Extract the (X, Y) coordinate from the center of the cell holding the provided text.  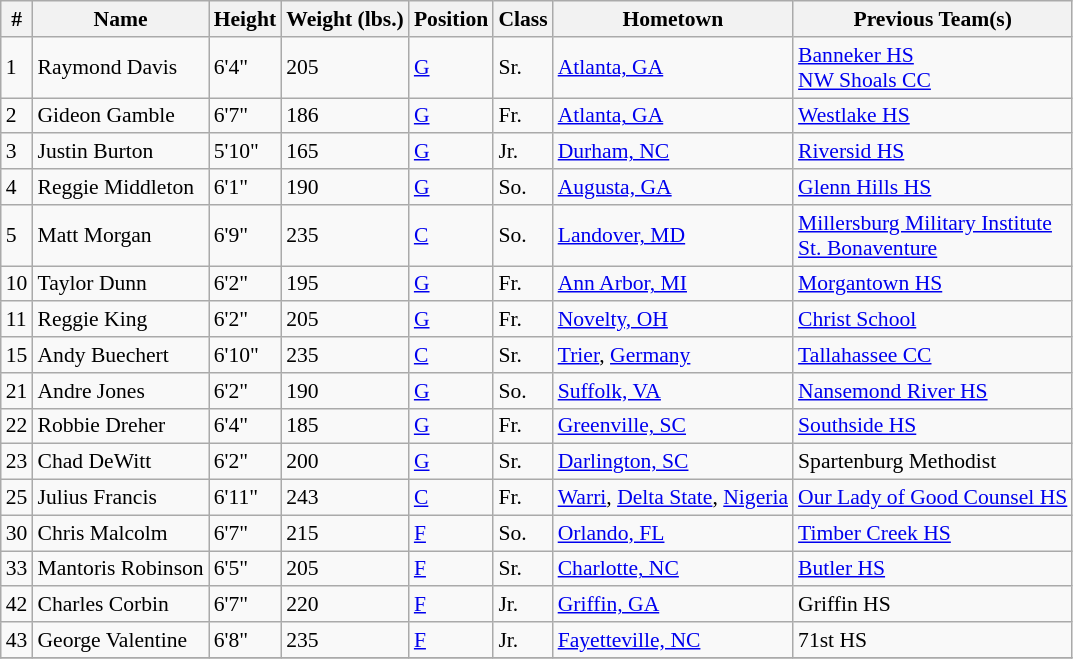
23 (17, 462)
George Valentine (120, 640)
Andre Jones (120, 391)
71st HS (932, 640)
Morgantown HS (932, 284)
6'9" (245, 236)
Hometown (673, 19)
42 (17, 605)
Charlotte, NC (673, 569)
Millersburg Military InstituteSt. Bonaventure (932, 236)
Orlando, FL (673, 533)
15 (17, 355)
Warri, Delta State, Nigeria (673, 498)
Gideon Gamble (120, 116)
Timber Creek HS (932, 533)
Riversid HS (932, 152)
Ann Arbor, MI (673, 284)
Griffin, GA (673, 605)
6'5" (245, 569)
Novelty, OH (673, 320)
6'11" (245, 498)
Raymond Davis (120, 68)
Justin Burton (120, 152)
Chad DeWitt (120, 462)
Mantoris Robinson (120, 569)
5 (17, 236)
Trier, Germany (673, 355)
22 (17, 426)
Andy Buechert (120, 355)
# (17, 19)
2 (17, 116)
Chris Malcolm (120, 533)
3 (17, 152)
6'10" (245, 355)
Robbie Dreher (120, 426)
215 (345, 533)
Charles Corbin (120, 605)
Butler HS (932, 569)
220 (345, 605)
Spartenburg Methodist (932, 462)
Position (451, 19)
21 (17, 391)
Landover, MD (673, 236)
Greenville, SC (673, 426)
Weight (lbs.) (345, 19)
1 (17, 68)
10 (17, 284)
Reggie King (120, 320)
Southside HS (932, 426)
165 (345, 152)
Name (120, 19)
195 (345, 284)
11 (17, 320)
243 (345, 498)
Julius Francis (120, 498)
Durham, NC (673, 152)
Reggie Middleton (120, 187)
33 (17, 569)
Griffin HS (932, 605)
185 (345, 426)
25 (17, 498)
Nansemond River HS (932, 391)
6'1" (245, 187)
Class (522, 19)
200 (345, 462)
4 (17, 187)
186 (345, 116)
Westlake HS (932, 116)
Taylor Dunn (120, 284)
Matt Morgan (120, 236)
Tallahassee CC (932, 355)
Previous Team(s) (932, 19)
Christ School (932, 320)
Fayetteville, NC (673, 640)
Suffolk, VA (673, 391)
Darlington, SC (673, 462)
Glenn Hills HS (932, 187)
5'10" (245, 152)
30 (17, 533)
6'8" (245, 640)
Augusta, GA (673, 187)
43 (17, 640)
Our Lady of Good Counsel HS (932, 498)
Height (245, 19)
Banneker HSNW Shoals CC (932, 68)
